Return (x, y) of the center of cell containing provided text 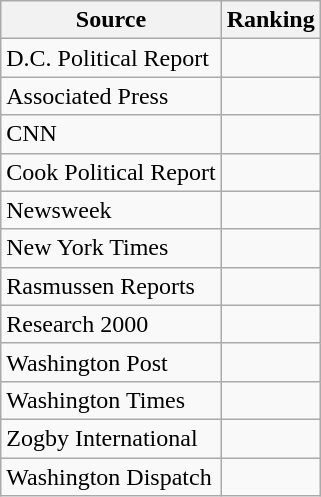
Associated Press (111, 96)
Zogby International (111, 438)
Washington Dispatch (111, 477)
Washington Times (111, 400)
Source (111, 20)
Cook Political Report (111, 172)
Rasmussen Reports (111, 286)
New York Times (111, 248)
CNN (111, 134)
Newsweek (111, 210)
D.C. Political Report (111, 58)
Ranking (270, 20)
Research 2000 (111, 324)
Washington Post (111, 362)
